Provide the (x, y) coordinate of the cell's center where the given text is located.  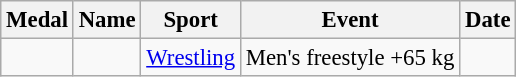
Sport (191, 20)
Men's freestyle +65 kg (350, 58)
Wrestling (191, 58)
Event (350, 20)
Date (488, 20)
Medal (38, 20)
Name (107, 20)
